Provide the [X, Y] coordinate of the cell's center where the given text is located.  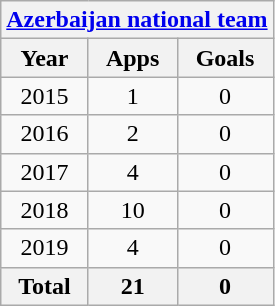
Azerbaijan national team [137, 20]
2016 [45, 134]
2019 [45, 248]
2018 [45, 210]
Year [45, 58]
Goals [225, 58]
2 [132, 134]
2017 [45, 172]
2015 [45, 96]
10 [132, 210]
21 [132, 286]
Apps [132, 58]
Total [45, 286]
1 [132, 96]
